Detect which cell encompasses the target text, then output its (X, Y) center coordinate. 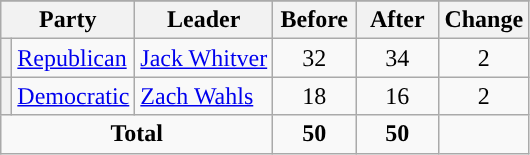
32 (314, 58)
Before (314, 20)
Change (484, 20)
Total (137, 134)
Party (68, 20)
18 (314, 96)
Zach Wahls (204, 96)
34 (398, 58)
Leader (204, 20)
Democratic (74, 96)
Republican (74, 58)
16 (398, 96)
Jack Whitver (204, 58)
After (398, 20)
